Search for the cell housing the specified text and yield its [x, y] center coordinate. 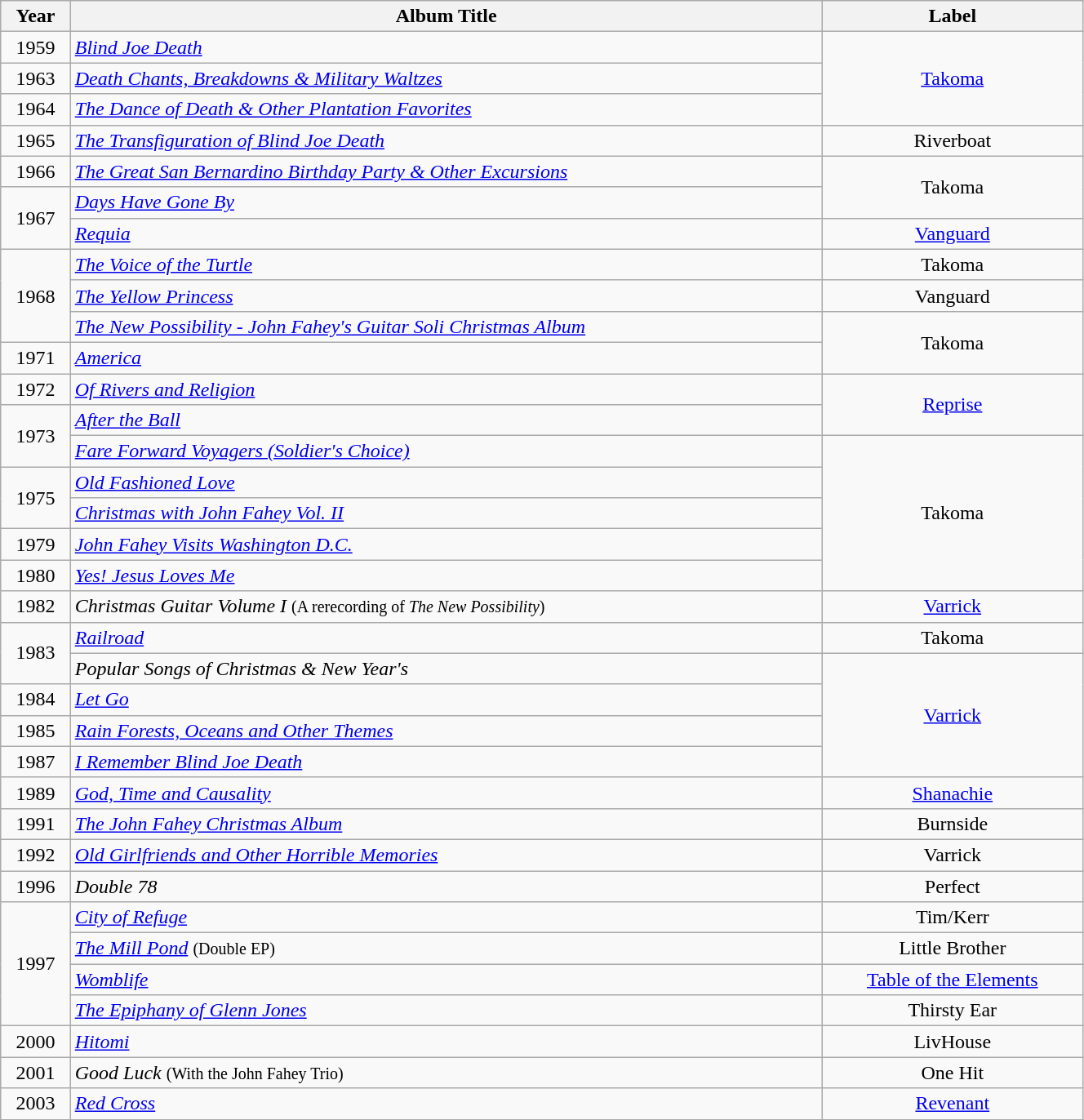
1972 [36, 389]
After the Ball [446, 420]
1979 [36, 544]
Red Cross [446, 1104]
1963 [36, 78]
1987 [36, 762]
2001 [36, 1073]
America [446, 358]
The John Fahey Christmas Album [446, 824]
Days Have Gone By [446, 202]
The Great San Bernardino Birthday Party & Other Excursions [446, 171]
2000 [36, 1042]
1968 [36, 296]
1975 [36, 498]
1984 [36, 700]
1959 [36, 47]
1989 [36, 793]
2003 [36, 1104]
1973 [36, 436]
City of Refuge [446, 918]
1991 [36, 824]
1997 [36, 964]
Christmas Guitar Volume I (A rerecording of The New Possibility) [446, 607]
Fare Forward Voyagers (Soldier's Choice) [446, 451]
God, Time and Causality [446, 793]
Double 78 [446, 886]
The Yellow Princess [446, 296]
Christmas with John Fahey Vol. II [446, 513]
Popular Songs of Christmas & New Year's [446, 669]
1992 [36, 855]
The Transfiguration of Blind Joe Death [446, 140]
LivHouse [952, 1042]
1982 [36, 607]
Table of the Elements [952, 980]
1966 [36, 171]
Label [952, 16]
1967 [36, 218]
1965 [36, 140]
1971 [36, 358]
Old Girlfriends and Other Horrible Memories [446, 855]
Burnside [952, 824]
Railroad [446, 638]
One Hit [952, 1073]
The Dance of Death & Other Plantation Favorites [446, 109]
Little Brother [952, 949]
Womblife [446, 980]
The New Possibility - John Fahey's Guitar Soli Christmas Album [446, 327]
Year [36, 16]
Reprise [952, 405]
Hitomi [446, 1042]
Requia [446, 233]
Blind Joe Death [446, 47]
Revenant [952, 1104]
John Fahey Visits Washington D.C. [446, 544]
Shanachie [952, 793]
Yes! Jesus Loves Me [446, 576]
1964 [36, 109]
I Remember Blind Joe Death [446, 762]
Death Chants, Breakdowns & Military Waltzes [446, 78]
1985 [36, 731]
The Mill Pond (Double EP) [446, 949]
Album Title [446, 16]
Riverboat [952, 140]
The Voice of the Turtle [446, 264]
Rain Forests, Oceans and Other Themes [446, 731]
Old Fashioned Love [446, 482]
Perfect [952, 886]
The Epiphany of Glenn Jones [446, 1011]
1983 [36, 653]
1980 [36, 576]
Let Go [446, 700]
Thirsty Ear [952, 1011]
Good Luck (With the John Fahey Trio) [446, 1073]
Tim/Kerr [952, 918]
1996 [36, 886]
Of Rivers and Religion [446, 389]
